Capture the cell that displays the provided text and extract its (X, Y) central coordinate. 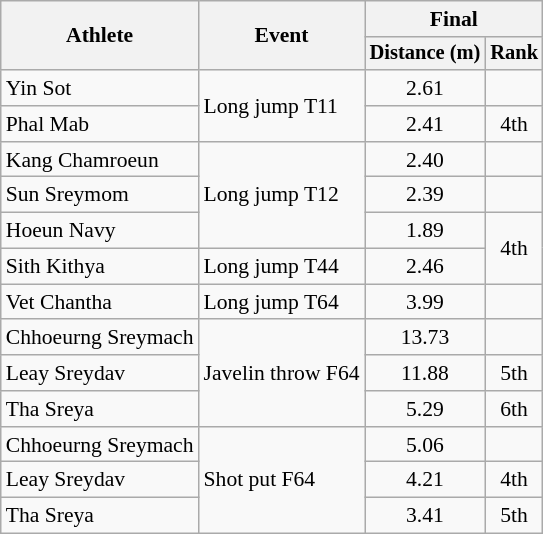
Long jump T44 (282, 267)
2.61 (426, 88)
4.21 (426, 480)
6th (514, 409)
Distance (m) (426, 54)
2.41 (426, 124)
Event (282, 36)
5.06 (426, 445)
Vet Chantha (100, 302)
3.41 (426, 516)
Rank (514, 54)
1.89 (426, 231)
Kang Chamroeun (100, 160)
Hoeun Navy (100, 231)
Sun Sreymom (100, 195)
Long jump T11 (282, 106)
Shot put F64 (282, 480)
13.73 (426, 338)
11.88 (426, 373)
Athlete (100, 36)
Phal Mab (100, 124)
2.39 (426, 195)
3.99 (426, 302)
Sith Kithya (100, 267)
Yin Sot (100, 88)
Long jump T64 (282, 302)
Javelin throw F64 (282, 374)
5.29 (426, 409)
2.46 (426, 267)
Long jump T12 (282, 196)
Final (454, 19)
2.40 (426, 160)
